Output the (X, Y) coordinate of the center of the cell containing the given text.  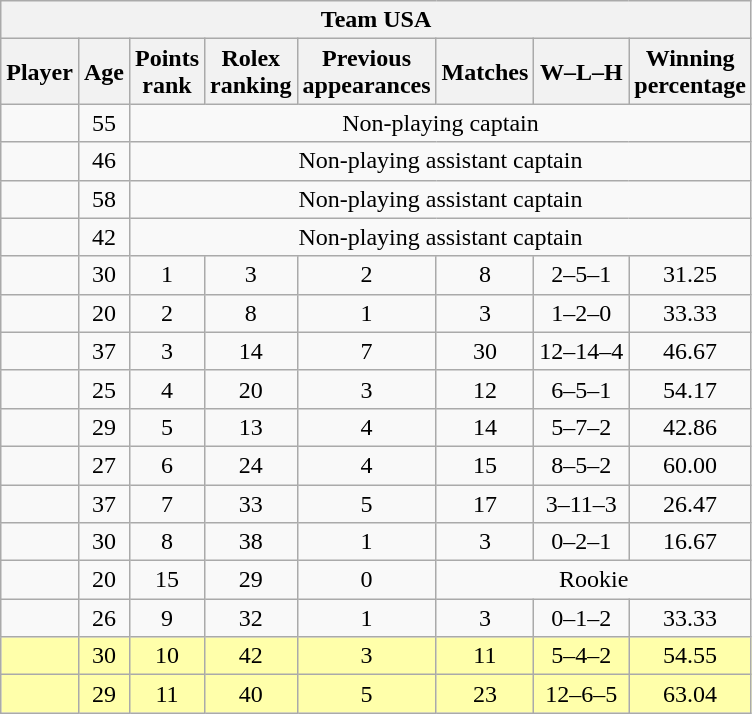
16.67 (690, 542)
26.47 (690, 503)
Team USA (376, 20)
3–11–3 (582, 503)
13 (251, 427)
25 (104, 389)
Player (40, 72)
Rolexranking (251, 72)
46 (104, 161)
27 (104, 465)
0 (366, 580)
23 (485, 694)
46.67 (690, 351)
5–7–2 (582, 427)
6–5–1 (582, 389)
8–5–2 (582, 465)
40 (251, 694)
W–L–H (582, 72)
17 (485, 503)
0–2–1 (582, 542)
12–6–5 (582, 694)
Rookie (594, 580)
54.55 (690, 656)
12 (485, 389)
5–4–2 (582, 656)
0–1–2 (582, 618)
55 (104, 123)
12–14–4 (582, 351)
33 (251, 503)
Pointsrank (166, 72)
42.86 (690, 427)
38 (251, 542)
Non-playing captain (440, 123)
Previousappearances (366, 72)
Winningpercentage (690, 72)
1–2–0 (582, 313)
2–5–1 (582, 275)
10 (166, 656)
58 (104, 199)
Matches (485, 72)
9 (166, 618)
63.04 (690, 694)
60.00 (690, 465)
Age (104, 72)
54.17 (690, 389)
26 (104, 618)
32 (251, 618)
24 (251, 465)
6 (166, 465)
31.25 (690, 275)
